Return [X, Y] of the center of cell containing provided text 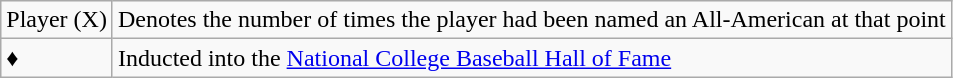
Denotes the number of times the player had been named an All-American at that point [532, 20]
Inducted into the National College Baseball Hall of Fame [532, 58]
♦ [57, 58]
Player (X) [57, 20]
